Scan for the cell matching the given text and deliver its (X, Y) coordinate at center. 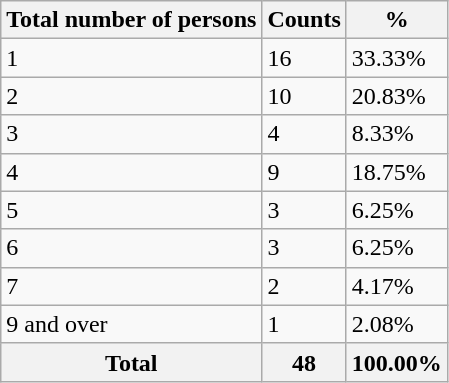
48 (304, 362)
10 (304, 96)
100.00% (396, 362)
8.33% (396, 134)
9 and over (132, 324)
Counts (304, 20)
5 (132, 210)
% (396, 20)
20.83% (396, 96)
18.75% (396, 172)
6 (132, 248)
Total number of persons (132, 20)
16 (304, 58)
9 (304, 172)
33.33% (396, 58)
7 (132, 286)
Total (132, 362)
4.17% (396, 286)
2.08% (396, 324)
